Search for the cell housing the specified text and yield its [x, y] center coordinate. 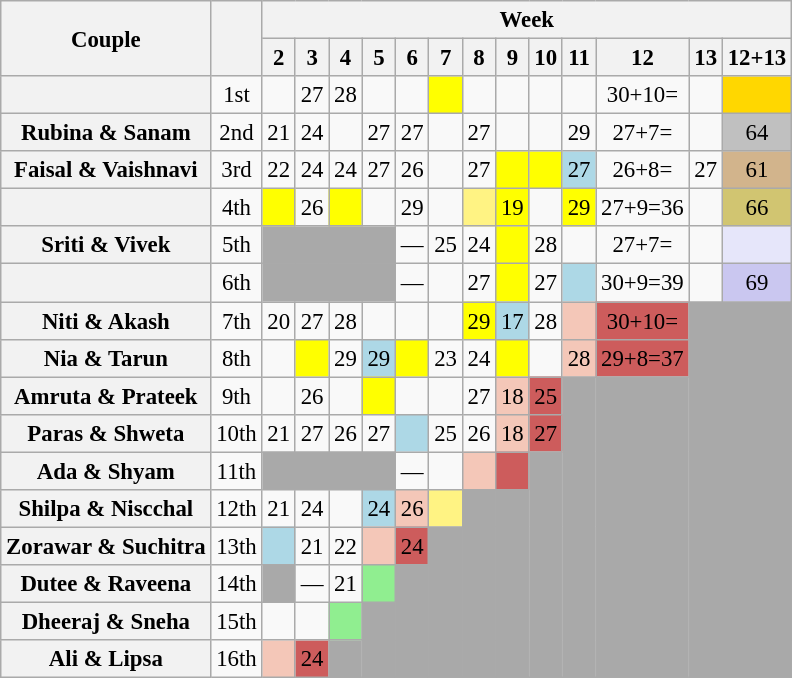
9th [236, 396]
Faisal & Vaishnavi [106, 170]
4th [236, 208]
Nia & Tarun [106, 358]
Paras & Shweta [106, 433]
Niti & Akash [106, 321]
Couple [106, 38]
1st [236, 95]
Rubina & Sanam [106, 133]
14th [236, 584]
61 [756, 170]
2nd [236, 133]
16th [236, 659]
20 [278, 321]
12th [236, 509]
Amruta & Prateek [106, 396]
26+8= [642, 170]
66 [756, 208]
Shilpa & Niscchal [106, 509]
3rd [236, 170]
4 [346, 58]
10 [546, 58]
23 [446, 358]
11th [236, 471]
Dutee & Raveena [106, 584]
9 [512, 58]
5 [378, 58]
69 [756, 283]
12 [642, 58]
29+8=37 [642, 358]
6th [236, 283]
Ada & Shyam [106, 471]
15th [236, 621]
Ali & Lipsa [106, 659]
7 [446, 58]
13th [236, 546]
6 [412, 58]
64 [756, 133]
12+13 [756, 58]
17 [512, 321]
10th [236, 433]
19 [512, 208]
30+9=39 [642, 283]
13 [706, 58]
27+9=36 [642, 208]
Sriti & Vivek [106, 245]
5th [236, 245]
3 [312, 58]
7th [236, 321]
Zorawar & Suchitra [106, 546]
11 [578, 58]
2 [278, 58]
Week [527, 20]
8th [236, 358]
Dheeraj & Sneha [106, 621]
8 [478, 58]
